Determine the (x, y) coordinate at the center of the cell enclosing the given text.  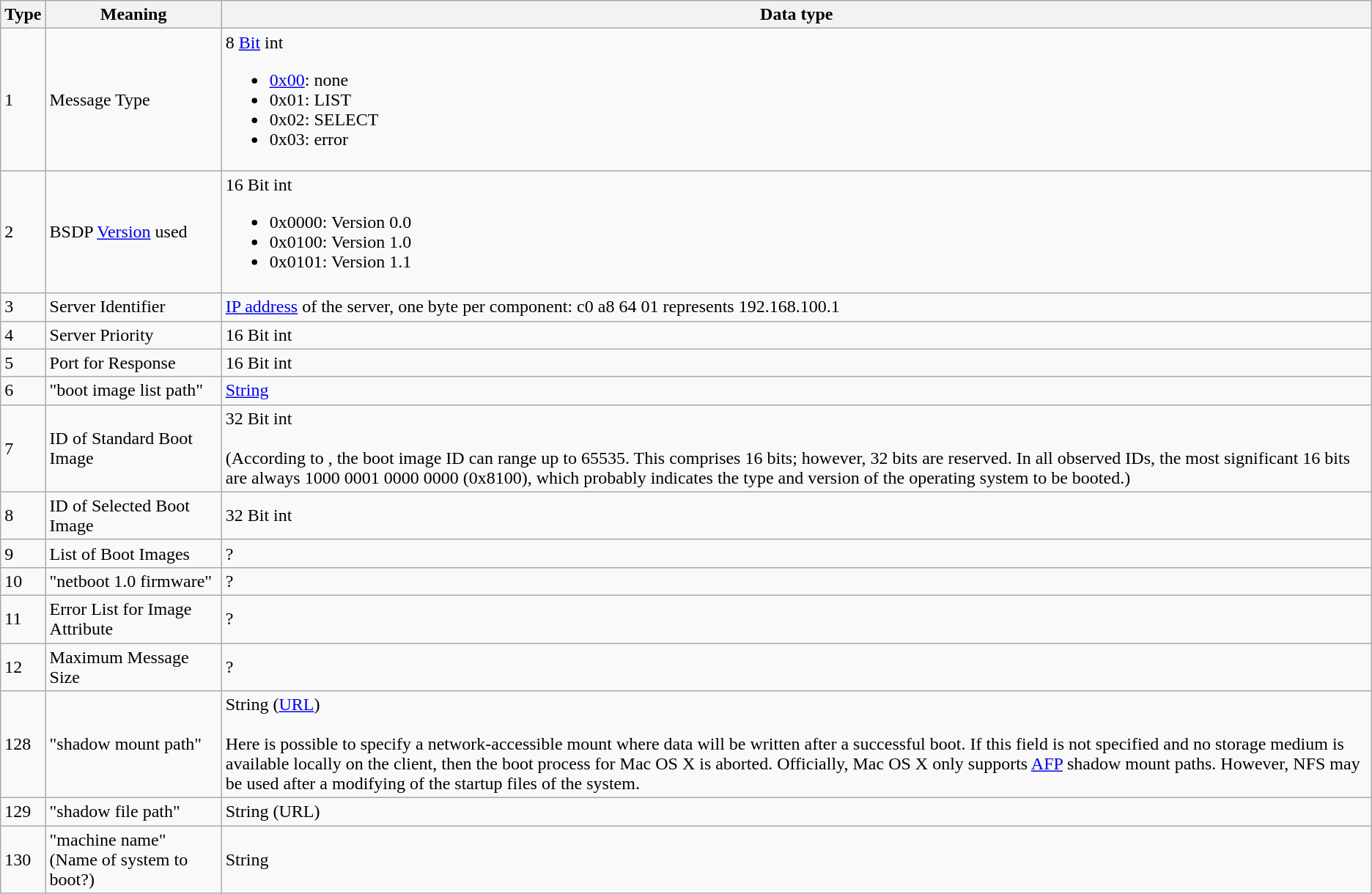
"netboot 1.0 firmware" (133, 581)
6 (23, 391)
10 (23, 581)
8 Bit int0x00: none0x01: LIST0x02: SELECT0x03: error (796, 100)
2 (23, 232)
String (URL) (796, 812)
"boot image list path" (133, 391)
Type (23, 15)
ID of Selected Boot Image (133, 516)
"shadow mount path" (133, 745)
32 Bit int (796, 516)
Data type (796, 15)
BSDP Version used (133, 232)
Message Type (133, 100)
5 (23, 363)
List of Boot Images (133, 553)
4 (23, 335)
12 (23, 667)
IP address of the server, one byte per component: c0 a8 64 01 represents 192.168.100.1 (796, 307)
"machine name" (Name of system to boot?) (133, 860)
Port for Response (133, 363)
128 (23, 745)
Server Priority (133, 335)
ID of Standard Boot Image (133, 448)
130 (23, 860)
11 (23, 618)
Error List for Image Attribute (133, 618)
9 (23, 553)
3 (23, 307)
8 (23, 516)
129 (23, 812)
7 (23, 448)
16 Bit int0x0000: Version 0.00x0100: Version 1.00x0101: Version 1.1 (796, 232)
"shadow file path" (133, 812)
Meaning (133, 15)
Maximum Message Size (133, 667)
Server Identifier (133, 307)
1 (23, 100)
